Return the [X, Y] coordinate for the center point of the cell that contains the specified text.  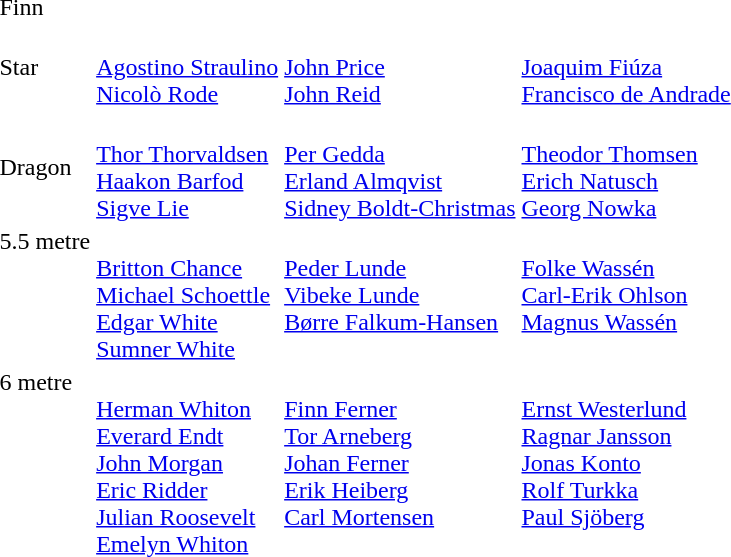
Thor ThorvaldsenHaakon BarfodSigve Lie [188, 168]
Britton ChanceMichael SchoettleEdgar WhiteSumner White [188, 295]
John PriceJohn Reid [400, 67]
Peder LundeVibeke LundeBørre Falkum-Hansen [400, 295]
Per GeddaErland AlmqvistSidney Boldt-Christmas [400, 168]
Agostino StraulinoNicolò Rode [188, 67]
